Pinpoint the cell where the given text exists, returning its (x, y) midpoint coordinate. 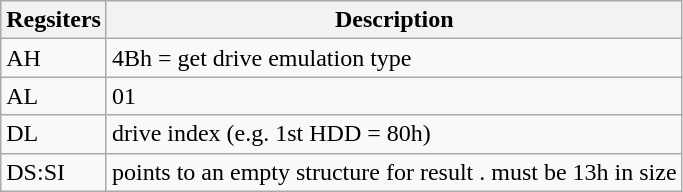
Regsiters (54, 20)
01 (394, 96)
AL (54, 96)
AH (54, 58)
DS:SI (54, 172)
Description (394, 20)
drive index (e.g. 1st HDD = 80h) (394, 134)
DL (54, 134)
points to an empty structure for result . must be 13h in size (394, 172)
4Bh = get drive emulation type (394, 58)
